Capture the cell that displays the provided text and extract its [x, y] central coordinate. 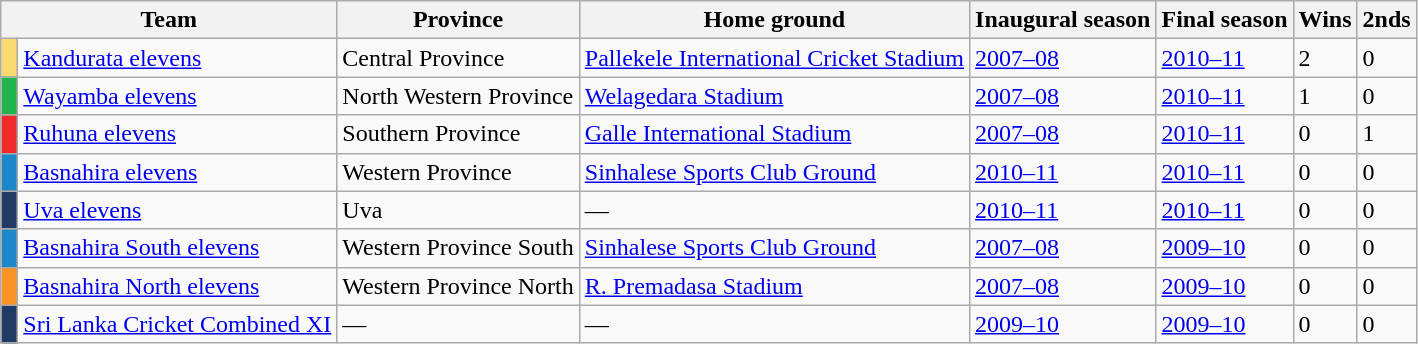
Kandurata elevens [178, 58]
2 [1325, 58]
Final season [1224, 20]
Inaugural season [1063, 20]
Basnahira South elevens [178, 248]
Western Province North [458, 286]
Central Province [458, 58]
Wins [1325, 20]
Wayamba elevens [178, 96]
Southern Province [458, 134]
Uva [458, 210]
Western Province [458, 172]
Sri Lanka Cricket Combined XI [178, 324]
Team [169, 20]
Basnahira North elevens [178, 286]
Uva elevens [178, 210]
North Western Province [458, 96]
Welagedara Stadium [774, 96]
Pallekele International Cricket Stadium [774, 58]
Province [458, 20]
Western Province South [458, 248]
R. Premadasa Stadium [774, 286]
Ruhuna elevens [178, 134]
Basnahira elevens [178, 172]
Home ground [774, 20]
Galle International Stadium [774, 134]
2nds [1386, 20]
